Find where the given text appears and provide that cell's center as (X, Y) coordinate. 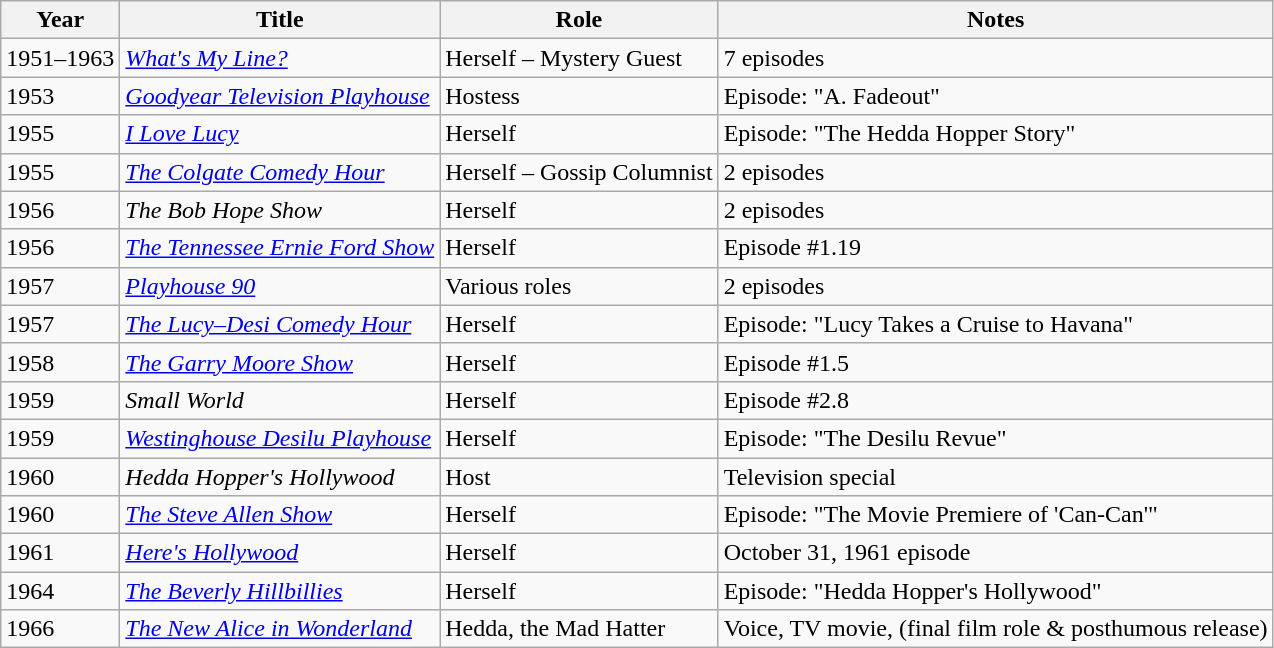
Hedda, the Mad Hatter (579, 629)
The New Alice in Wonderland (280, 629)
Herself – Mystery Guest (579, 58)
The Beverly Hillbillies (280, 591)
Voice, TV movie, (final film role & posthumous release) (996, 629)
Television special (996, 477)
1966 (60, 629)
7 episodes (996, 58)
Playhouse 90 (280, 286)
1951–1963 (60, 58)
Various roles (579, 286)
Episode: "The Hedda Hopper Story" (996, 134)
Episode: "The Movie Premiere of 'Can-Can'" (996, 515)
Episode #2.8 (996, 400)
Role (579, 20)
The Tennessee Ernie Ford Show (280, 248)
Herself – Gossip Columnist (579, 172)
Hostess (579, 96)
Episode: "Hedda Hopper's Hollywood" (996, 591)
Episode #1.19 (996, 248)
1961 (60, 553)
Small World (280, 400)
Year (60, 20)
Episode #1.5 (996, 362)
Notes (996, 20)
Episode: "Lucy Takes a Cruise to Havana" (996, 324)
I Love Lucy (280, 134)
Here's Hollywood (280, 553)
1958 (60, 362)
1953 (60, 96)
The Steve Allen Show (280, 515)
The Lucy–Desi Comedy Hour (280, 324)
October 31, 1961 episode (996, 553)
The Bob Hope Show (280, 210)
The Garry Moore Show (280, 362)
Title (280, 20)
Westinghouse Desilu Playhouse (280, 438)
Episode: "The Desilu Revue" (996, 438)
Episode: "A. Fadeout" (996, 96)
Goodyear Television Playhouse (280, 96)
Hedda Hopper's Hollywood (280, 477)
1964 (60, 591)
The Colgate Comedy Hour (280, 172)
Host (579, 477)
What's My Line? (280, 58)
